Return the (X, Y) coordinate for the center point of the cell that contains the specified text.  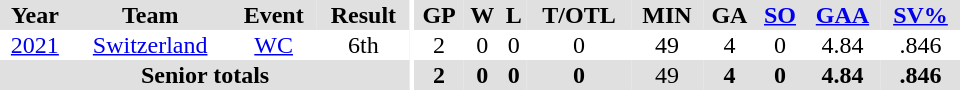
GP (439, 15)
Team (150, 15)
WC (274, 45)
GAA (842, 15)
6th (364, 45)
MIN (667, 15)
SO (780, 15)
SV% (920, 15)
T/OTL (579, 15)
2021 (35, 45)
Senior totals (205, 75)
W (482, 15)
Result (364, 15)
Switzerland (150, 45)
Event (274, 15)
L (514, 15)
Year (35, 15)
GA (730, 15)
